Return [X, Y] of the center of cell containing provided text 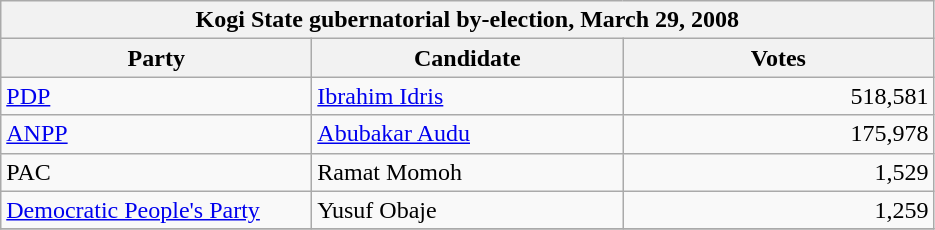
Democratic People's Party [156, 210]
PDP [156, 96]
518,581 [778, 96]
Party [156, 58]
1,259 [778, 210]
Candidate [468, 58]
175,978 [778, 134]
Ramat Momoh [468, 172]
Votes [778, 58]
Abubakar Audu [468, 134]
Kogi State gubernatorial by-election, March 29, 2008 [468, 20]
Ibrahim Idris [468, 96]
1,529 [778, 172]
PAC [156, 172]
Yusuf Obaje [468, 210]
ANPP [156, 134]
